Detect which cell encompasses the target text, then output its (X, Y) center coordinate. 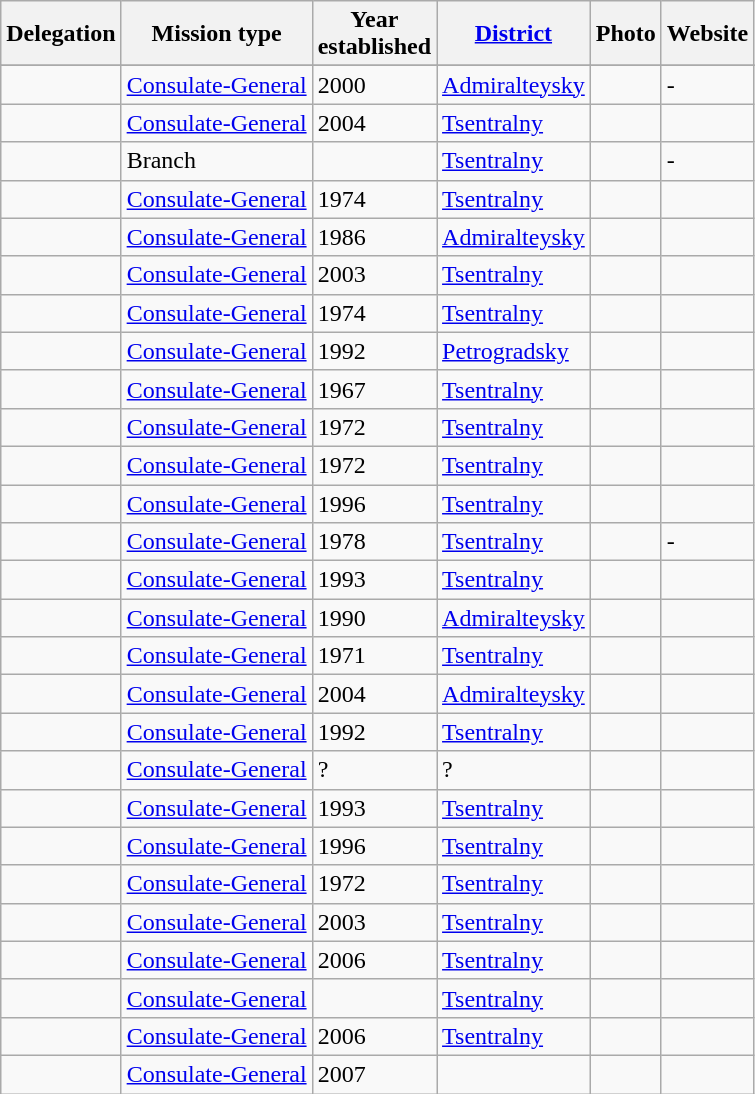
1971 (374, 656)
Petrogradsky (514, 351)
1967 (374, 389)
District (514, 34)
2007 (374, 1074)
Photo (626, 34)
Website (707, 34)
Mission type (216, 34)
1990 (374, 618)
1986 (374, 237)
Yearestablished (374, 34)
1978 (374, 542)
Delegation (61, 34)
Branch (216, 161)
2000 (374, 85)
